Provide the (X, Y) coordinate of the cell's center where the given text is located.  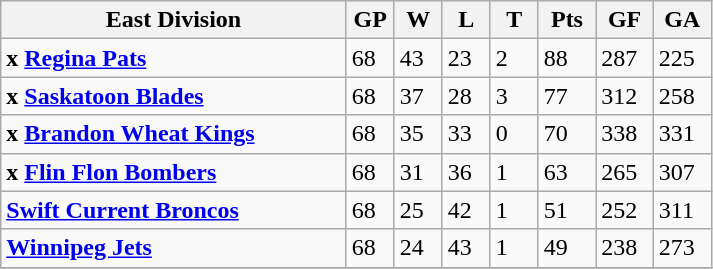
x Flin Flon Bombers (174, 172)
287 (625, 58)
252 (625, 210)
258 (682, 96)
T (514, 20)
331 (682, 134)
23 (466, 58)
25 (418, 210)
42 (466, 210)
77 (567, 96)
312 (625, 96)
x Brandon Wheat Kings (174, 134)
225 (682, 58)
Winnipeg Jets (174, 248)
49 (567, 248)
L (466, 20)
East Division (174, 20)
307 (682, 172)
31 (418, 172)
3 (514, 96)
33 (466, 134)
35 (418, 134)
GA (682, 20)
W (418, 20)
28 (466, 96)
273 (682, 248)
238 (625, 248)
24 (418, 248)
63 (567, 172)
GF (625, 20)
70 (567, 134)
338 (625, 134)
2 (514, 58)
GP (370, 20)
36 (466, 172)
Pts (567, 20)
311 (682, 210)
265 (625, 172)
0 (514, 134)
x Regina Pats (174, 58)
37 (418, 96)
x Saskatoon Blades (174, 96)
51 (567, 210)
88 (567, 58)
Swift Current Broncos (174, 210)
